Detect which cell encompasses the target text, then output its [x, y] center coordinate. 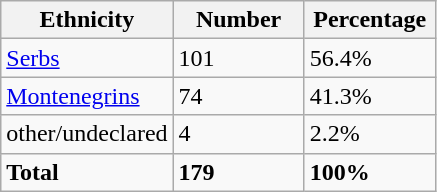
179 [238, 172]
other/undeclared [87, 134]
Number [238, 20]
74 [238, 96]
Total [87, 172]
Ethnicity [87, 20]
101 [238, 58]
56.4% [370, 58]
Montenegrins [87, 96]
2.2% [370, 134]
100% [370, 172]
4 [238, 134]
Percentage [370, 20]
Serbs [87, 58]
41.3% [370, 96]
